Detect which cell encompasses the target text, then output its (x, y) center coordinate. 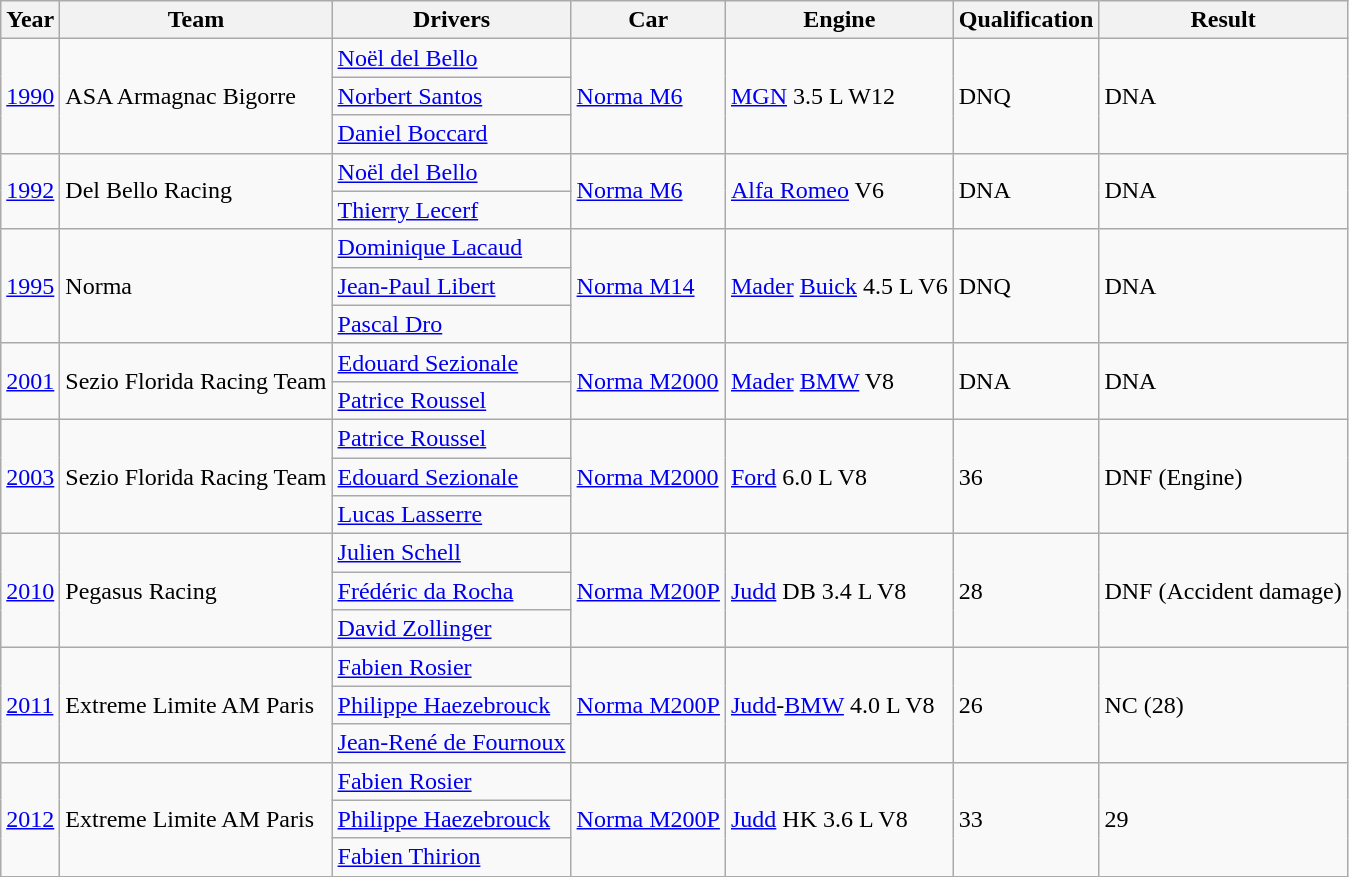
Norma (196, 286)
Julien Schell (452, 553)
Thierry Lecerf (452, 210)
1992 (30, 191)
Pascal Dro (452, 324)
Norma M14 (648, 286)
NC (28) (1223, 705)
Alfa Romeo V6 (839, 191)
Judd DB 3.4 L V8 (839, 591)
Result (1223, 20)
Ford 6.0 L V8 (839, 476)
Car (648, 20)
29 (1223, 819)
36 (1026, 476)
Pegasus Racing (196, 591)
MGN 3.5 L W12 (839, 96)
Qualification (1026, 20)
2011 (30, 705)
Fabien Thirion (452, 857)
2003 (30, 476)
Norbert Santos (452, 96)
33 (1026, 819)
1995 (30, 286)
2012 (30, 819)
1990 (30, 96)
ASA Armagnac Bigorre (196, 96)
Mader Buick 4.5 L V6 (839, 286)
Jean-René de Fournoux (452, 743)
Jean-Paul Libert (452, 286)
Drivers (452, 20)
2010 (30, 591)
Del Bello Racing (196, 191)
Daniel Boccard (452, 134)
Frédéric da Rocha (452, 591)
Mader BMW V8 (839, 381)
Year (30, 20)
Judd HK 3.6 L V8 (839, 819)
28 (1026, 591)
Dominique Lacaud (452, 248)
DNF (Accident damage) (1223, 591)
2001 (30, 381)
Engine (839, 20)
Team (196, 20)
Lucas Lasserre (452, 515)
Judd-BMW 4.0 L V8 (839, 705)
26 (1026, 705)
David Zollinger (452, 629)
DNF (Engine) (1223, 476)
